Output the [x, y] coordinate of the center of the cell containing the given text.  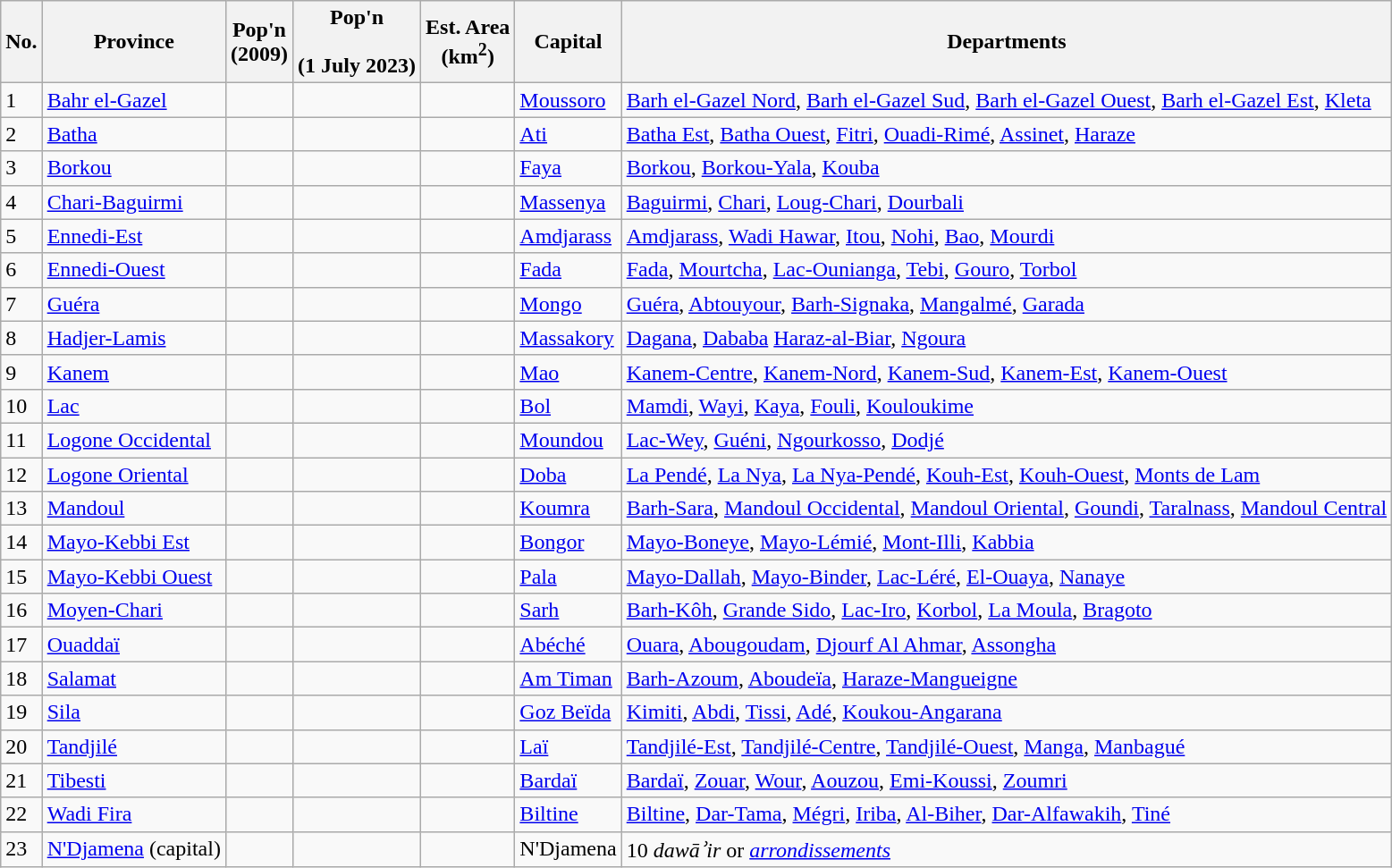
Capital [569, 42]
1 [21, 100]
Guéra [134, 304]
Amdjarass [569, 236]
Wadi Fira [134, 814]
Baguirmi, Chari, Loug-Chari, Dourbali [1007, 202]
Goz Beïda [569, 712]
Abéché [569, 645]
Mayo-Kebbi Est [134, 543]
Departments [1007, 42]
Barh-Sara, Mandoul Occidental, Mandoul Oriental, Goundi, Taralnass, Mandoul Central [1007, 509]
16 [21, 611]
15 [21, 577]
Massakory [569, 338]
Ati [569, 134]
Ennedi-Est [134, 236]
Barh-Kôh, Grande Sido, Lac-Iro, Korbol, La Moula, Bragoto [1007, 611]
Bongor [569, 543]
Lac-Wey, Guéni, Ngourkosso, Dodjé [1007, 440]
Bardaï [569, 780]
Kanem-Centre, Kanem-Nord, Kanem-Sud, Kanem-Est, Kanem-Ouest [1007, 372]
20 [21, 746]
Moyen-Chari [134, 611]
Laï [569, 746]
10 [21, 406]
6 [21, 270]
Ouaddaï [134, 645]
La Pendé, La Nya, La Nya-Pendé, Kouh-Est, Kouh-Ouest, Monts de Lam [1007, 475]
Batha Est, Batha Ouest, Fitri, Ouadi-Rimé, Assinet, Haraze [1007, 134]
Borkou [134, 168]
11 [21, 440]
Fada, Mourtcha, Lac-Ounianga, Tebi, Gouro, Torbol [1007, 270]
14 [21, 543]
Koumra [569, 509]
Chari-Baguirmi [134, 202]
Barh el-Gazel Nord, Barh el-Gazel Sud, Barh el-Gazel Ouest, Barh el-Gazel Est, Kleta [1007, 100]
Massenya [569, 202]
Barh-Azoum, Aboudeïa, Haraze-Mangueigne [1007, 678]
Sarh [569, 611]
10 dawāʾir or arrondissements [1007, 849]
22 [21, 814]
Tibesti [134, 780]
Fada [569, 270]
N'Djamena [569, 849]
Pala [569, 577]
Lac [134, 406]
5 [21, 236]
Guéra, Abtouyour, Barh-Signaka, Mangalmé, Garada [1007, 304]
Doba [569, 475]
Mandoul [134, 509]
Mao [569, 372]
Mongo [569, 304]
Kimiti, Abdi, Tissi, Adé, Koukou-Angarana [1007, 712]
Est. Area (km2) [468, 42]
Faya [569, 168]
Bardaï, Zouar, Wour, Aouzou, Emi-Koussi, Zoumri [1007, 780]
Hadjer-Lamis [134, 338]
8 [21, 338]
3 [21, 168]
Ennedi-Ouest [134, 270]
Tandjilé-Est, Tandjilé-Centre, Tandjilé-Ouest, Manga, Manbagué [1007, 746]
Biltine [569, 814]
Borkou, Borkou-Yala, Kouba [1007, 168]
18 [21, 678]
Mayo-Dallah, Mayo-Binder, Lac-Léré, El-Ouaya, Nanaye [1007, 577]
Sila [134, 712]
Dagana, Dababa Haraz-al-Biar, Ngoura [1007, 338]
Moussoro [569, 100]
Salamat [134, 678]
13 [21, 509]
Province [134, 42]
Am Timan [569, 678]
Moundou [569, 440]
Bahr el-Gazel [134, 100]
4 [21, 202]
Mamdi, Wayi, Kaya, Fouli, Kouloukime [1007, 406]
Pop'n(2009) [259, 42]
19 [21, 712]
Logone Oriental [134, 475]
17 [21, 645]
N'Djamena (capital) [134, 849]
Mayo-Boneye, Mayo-Lémié, Mont-Illi, Kabbia [1007, 543]
21 [21, 780]
Mayo-Kebbi Ouest [134, 577]
Ouara, Abougoudam, Djourf Al Ahmar, Assongha [1007, 645]
Tandjilé [134, 746]
9 [21, 372]
12 [21, 475]
23 [21, 849]
Batha [134, 134]
7 [21, 304]
Bol [569, 406]
Pop'n(1 July 2023) [356, 42]
2 [21, 134]
Kanem [134, 372]
Logone Occidental [134, 440]
Amdjarass, Wadi Hawar, Itou, Nohi, Bao, Mourdi [1007, 236]
No. [21, 42]
Biltine, Dar-Tama, Mégri, Iriba, Al-Biher, Dar-Alfawakih, Tiné [1007, 814]
